Find where the given text appears and provide that cell's center as [x, y] coordinate. 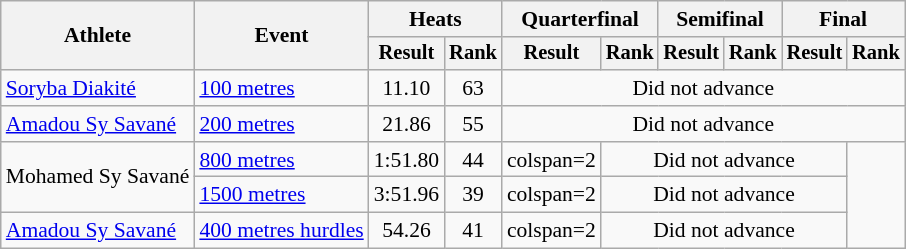
400 metres hurdles [281, 231]
Final [844, 19]
3:51.96 [406, 195]
Event [281, 36]
44 [473, 160]
Athlete [98, 36]
1:51.80 [406, 160]
39 [473, 195]
100 metres [281, 88]
Heats [436, 19]
Soryba Diakité [98, 88]
21.86 [406, 124]
800 metres [281, 160]
11.10 [406, 88]
63 [473, 88]
Mohamed Sy Savané [98, 178]
1500 metres [281, 195]
200 metres [281, 124]
Quarterfinal [580, 19]
41 [473, 231]
55 [473, 124]
Semifinal [720, 19]
54.26 [406, 231]
